Provide the [x, y] coordinate of the cell's center where the given text is located.  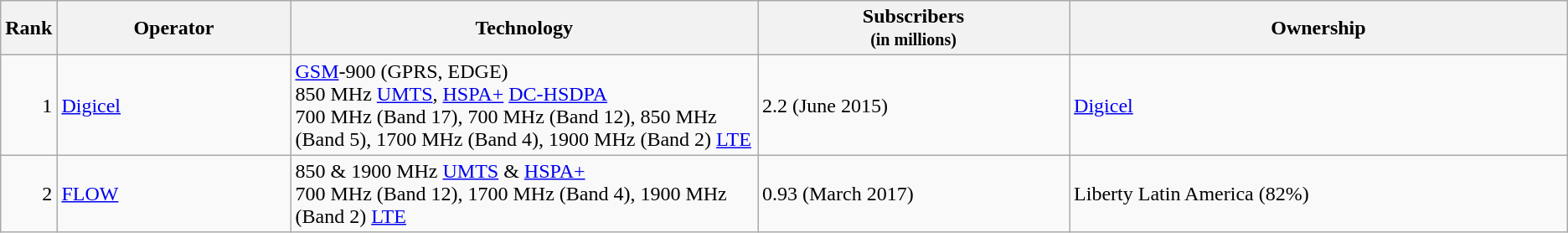
2 [28, 194]
850 & 1900 MHz UMTS & HSPA+ 700 MHz (Band 12), 1700 MHz (Band 4), 1900 MHz (Band 2) LTE [524, 194]
Liberty Latin America (82%) [1318, 194]
1 [28, 106]
Ownership [1318, 28]
Operator [174, 28]
0.93 (March 2017) [913, 194]
FLOW [174, 194]
Rank [28, 28]
Technology [524, 28]
GSM-900 (GPRS, EDGE)850 MHz UMTS, HSPA+ DC-HSDPA700 MHz (Band 17), 700 MHz (Band 12), 850 MHz (Band 5), 1700 MHz (Band 4), 1900 MHz (Band 2) LTE [524, 106]
2.2 (June 2015) [913, 106]
Subscribers(in millions) [913, 28]
